Capture the cell that displays the provided text and extract its (X, Y) central coordinate. 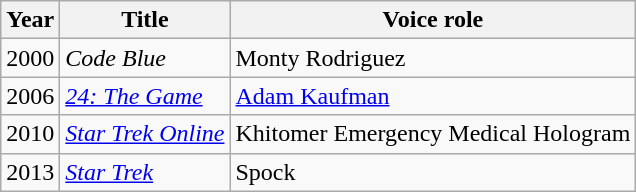
Monty Rodriguez (433, 58)
Code Blue (145, 58)
Adam Kaufman (433, 96)
Voice role (433, 20)
Star Trek (145, 172)
Star Trek Online (145, 134)
2000 (30, 58)
24: The Game (145, 96)
Khitomer Emergency Medical Hologram (433, 134)
Title (145, 20)
2013 (30, 172)
2010 (30, 134)
Year (30, 20)
Spock (433, 172)
2006 (30, 96)
